Pinpoint the cell where the given text exists, returning its (X, Y) midpoint coordinate. 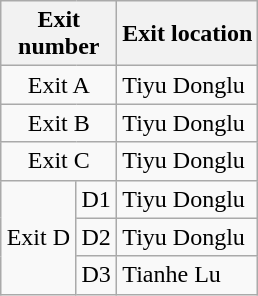
Exit number (59, 34)
D2 (96, 237)
Exit D (38, 237)
D3 (96, 275)
Exit location (188, 34)
Exit C (59, 161)
Tianhe Lu (188, 275)
Exit B (59, 123)
D1 (96, 199)
Exit A (59, 85)
